Find where the given text appears and provide that cell's center as (x, y) coordinate. 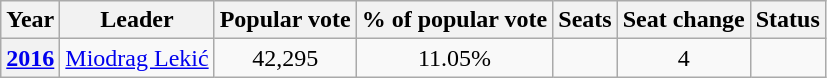
Popular vote (285, 20)
Seat change (684, 20)
Miodrag Lekić (137, 58)
Leader (137, 20)
% of popular vote (454, 20)
11.05% (454, 58)
Year (30, 20)
Seats (585, 20)
4 (684, 58)
Status (788, 20)
42,295 (285, 58)
2016 (30, 58)
